Determine the [X, Y] coordinate at the center of the cell enclosing the given text.  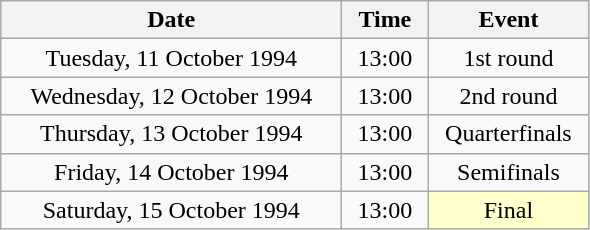
Final [508, 210]
Event [508, 20]
Semifinals [508, 172]
Saturday, 15 October 1994 [172, 210]
Time [385, 20]
Friday, 14 October 1994 [172, 172]
Date [172, 20]
2nd round [508, 96]
Tuesday, 11 October 1994 [172, 58]
Quarterfinals [508, 134]
Wednesday, 12 October 1994 [172, 96]
1st round [508, 58]
Thursday, 13 October 1994 [172, 134]
